Locate the cell with the specified text and output its (x, y) center coordinate. 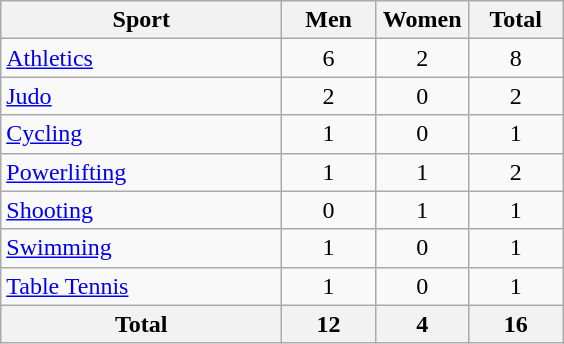
Judo (142, 96)
Cycling (142, 134)
4 (422, 324)
Powerlifting (142, 172)
Athletics (142, 58)
Sport (142, 20)
8 (516, 58)
6 (329, 58)
16 (516, 324)
Swimming (142, 248)
Women (422, 20)
Men (329, 20)
12 (329, 324)
Table Tennis (142, 286)
Shooting (142, 210)
